Capture the cell that displays the provided text and extract its (X, Y) central coordinate. 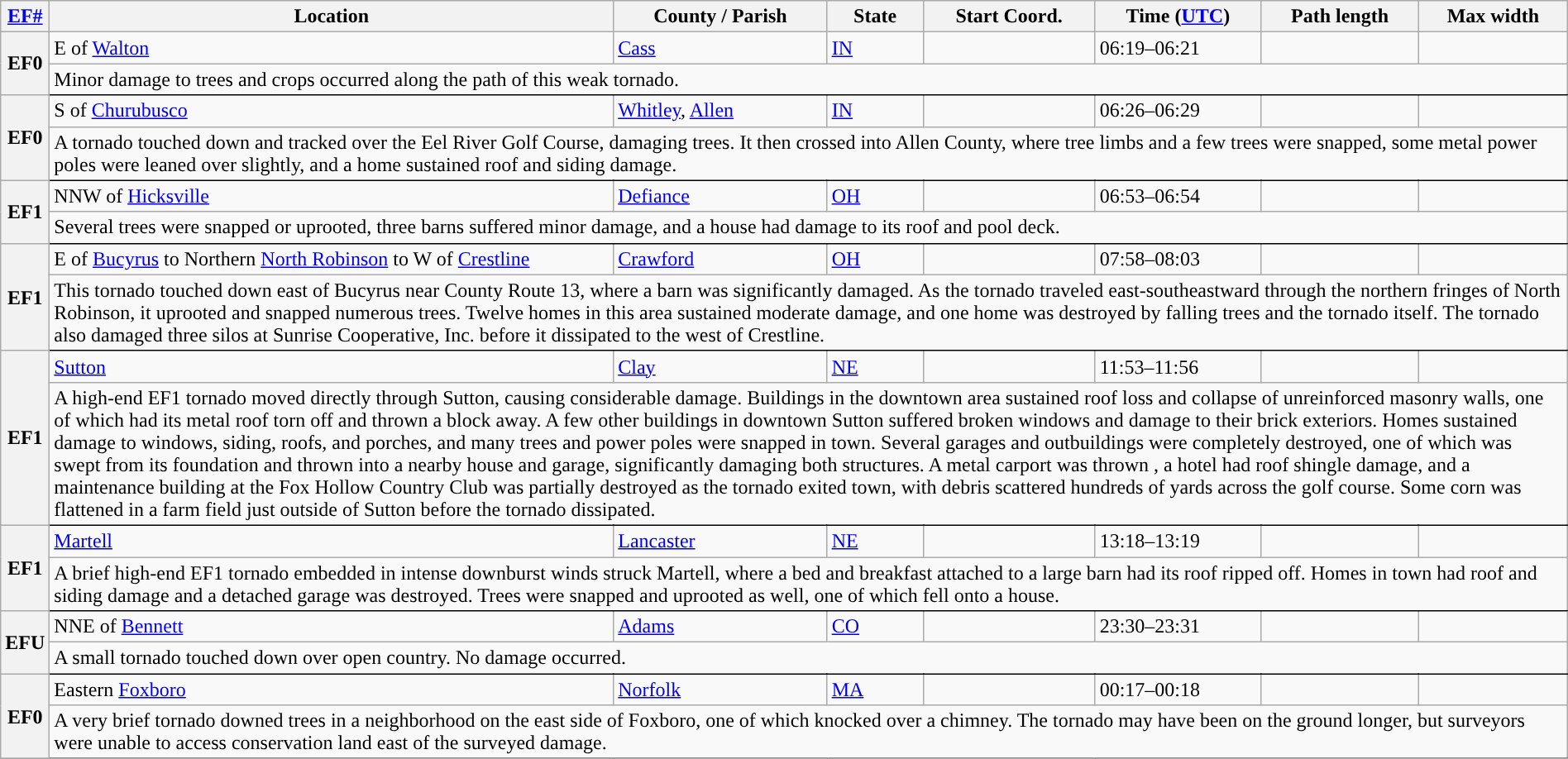
Cass (720, 48)
06:26–06:29 (1178, 111)
Martell (332, 541)
Lancaster (720, 541)
Max width (1493, 17)
Minor damage to trees and crops occurred along the path of this weak tornado. (809, 79)
County / Parish (720, 17)
Adams (720, 627)
EFU (25, 642)
06:53–06:54 (1178, 196)
Defiance (720, 196)
00:17–00:18 (1178, 690)
Norfolk (720, 690)
NNW of Hicksville (332, 196)
Time (UTC) (1178, 17)
Sutton (332, 366)
CO (875, 627)
Whitley, Allen (720, 111)
E of Walton (332, 48)
Crawford (720, 259)
S of Churubusco (332, 111)
11:53–11:56 (1178, 366)
Start Coord. (1009, 17)
EF# (25, 17)
06:19–06:21 (1178, 48)
State (875, 17)
07:58–08:03 (1178, 259)
23:30–23:31 (1178, 627)
MA (875, 690)
Path length (1340, 17)
Location (332, 17)
A small tornado touched down over open country. No damage occurred. (809, 658)
13:18–13:19 (1178, 541)
Several trees were snapped or uprooted, three barns suffered minor damage, and a house had damage to its roof and pool deck. (809, 227)
E of Bucyrus to Northern North Robinson to W of Crestline (332, 259)
Clay (720, 366)
Eastern Foxboro (332, 690)
NNE of Bennett (332, 627)
